From the cell containing the given text, extract its center point as (x, y) coordinate. 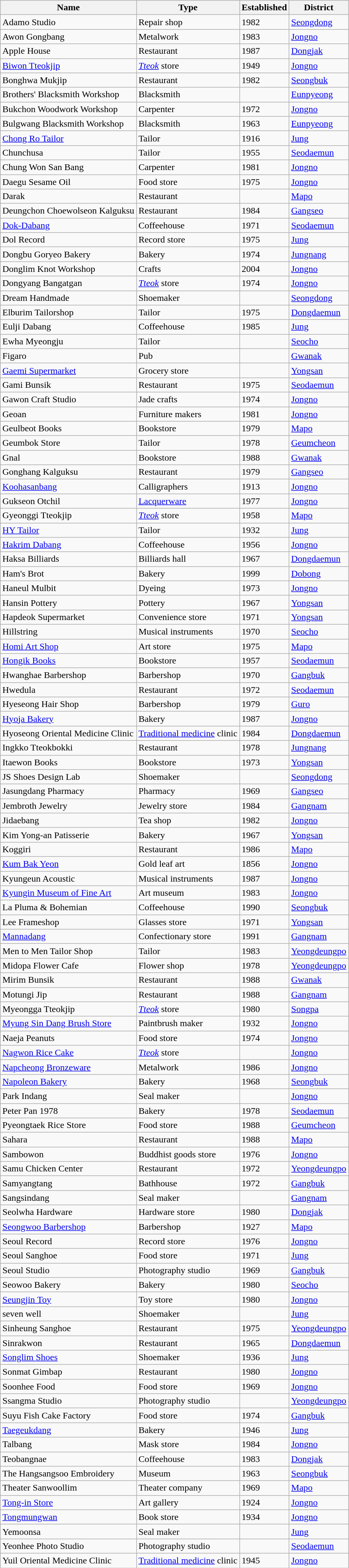
Pub (188, 356)
Ssangma Studio (68, 1401)
Guro (318, 704)
1965 (264, 1343)
Kim Yong-an Patisserie (68, 835)
Pharmacy (188, 791)
Kyungeun Acoustic (68, 878)
Songpa (318, 1009)
Donglim Knot Workshop (68, 269)
Teobangnae (68, 1459)
Motungi Jip (68, 994)
Jade crafts (188, 399)
Gami Bunsik (68, 385)
Songlim Shoes (68, 1358)
Sambowon (68, 1154)
Seoul Sanghoe (68, 1256)
Buddhist goods store (188, 1154)
1916 (264, 138)
Soonhee Food (68, 1386)
Haneul Mulbit (68, 588)
Apple House (68, 51)
Sonmat Gimbap (68, 1372)
Established (264, 8)
Confectionary store (188, 937)
Figaro (68, 356)
Kum Bak Yeon (68, 864)
Art gallery (188, 1502)
Ingkko Tteokbokki (68, 748)
Samu Chicken Center (68, 1169)
Repair shop (188, 22)
1985 (264, 327)
Geoan (68, 414)
Geulbeot Books (68, 429)
Seoul Studio (68, 1270)
Sahara (68, 1140)
1946 (264, 1430)
Kyungin Museum of Fine Art (68, 893)
Pottery (188, 602)
Mirim Bunsik (68, 980)
Hwedula (68, 690)
Seoul Record (68, 1241)
Crafts (188, 269)
Homi Art Shop (68, 646)
Gold leaf art (188, 864)
Myung Sin Dang Brush Store (68, 1023)
Hyeseong Hair Shop (68, 704)
Hapdeok Supermarket (68, 617)
1913 (264, 487)
Sinrakwon (68, 1343)
Pyeongtaek Rice Store (68, 1125)
1956 (264, 545)
Gukseon Otchil (68, 501)
Furniture makers (188, 414)
Naeja Peanuts (68, 1038)
Ewha Myeongju (68, 341)
Suyu Fish Cake Factory (68, 1415)
Napoleon Bakery (68, 1081)
Glasses store (188, 922)
Seolwha Hardware (68, 1212)
Yeonhee Photo Studio (68, 1546)
Jewelry store (188, 806)
Lacquerware (188, 501)
Convenience store (188, 617)
Dream Handmade (68, 298)
Koohasanbang (68, 487)
Koggiri (68, 849)
Tea shop (188, 820)
District (318, 8)
Mask store (188, 1444)
Sangsindang (68, 1198)
Toy store (188, 1299)
1936 (264, 1358)
Chunchusa (68, 153)
1949 (264, 66)
Grocery store (188, 370)
Dok-Dabang (68, 225)
1927 (264, 1227)
Theater company (188, 1488)
1957 (264, 661)
Sinheung Sanghoe (68, 1328)
Name (68, 8)
Adamo Studio (68, 22)
Theater Sanwoollim (68, 1488)
Museum (188, 1473)
Seongwoo Barbershop (68, 1227)
Jembroth Jewelry (68, 806)
Gawon Craft Studio (68, 399)
Yemoonsa (68, 1531)
1991 (264, 937)
Chung Won San Bang (68, 167)
Darak (68, 196)
1945 (264, 1560)
Jasungdang Pharmacy (68, 791)
La Pluma & Bohemian (68, 908)
Bonghwa Mukjip (68, 80)
Napcheong Bronzeware (68, 1067)
1977 (264, 501)
Eulji Dabang (68, 327)
1999 (264, 574)
Bukchon Woodwork Workshop (68, 109)
Art store (188, 646)
Taegeukdang (68, 1430)
Gnal (68, 458)
Geumbok Store (68, 443)
Park Indang (68, 1096)
1968 (264, 1081)
Hansin Pottery (68, 602)
Midopa Flower Cafe (68, 966)
1958 (264, 516)
Elburim Tailorshop (68, 312)
Myeongga Tteokjip (68, 1009)
seven well (68, 1314)
Art museum (188, 893)
Brothers' Blacksmith Workshop (68, 95)
Deungchon Choewolseon Kalguksu (68, 211)
The Hangsangsoo Embroidery (68, 1473)
Hakrim Dabang (68, 545)
Yuil Oriental Medicine Clinic (68, 1560)
Paintbrush maker (188, 1023)
Dyeing (188, 588)
Book store (188, 1517)
Daegu Sesame Oil (68, 182)
Samyangtang (68, 1183)
1990 (264, 908)
Talbang (68, 1444)
Type (188, 8)
Tong-in Store (68, 1502)
Jidaebang (68, 820)
Biwon Tteokjip (68, 66)
Hongik Books (68, 661)
Billiards hall (188, 559)
Mannadang (68, 937)
Hyoja Bakery (68, 719)
Tongmungwan (68, 1517)
Ham's Brot (68, 574)
Haksa Billiards (68, 559)
Dol Record (68, 240)
Gaemi Supermarket (68, 370)
Nagwon Rice Cake (68, 1052)
Hwanghae Barbershop (68, 675)
Calligraphers (188, 487)
Bathhouse (188, 1183)
Chong Ro Tailor (68, 138)
Hardware store (188, 1212)
Seungjin Toy (68, 1299)
Lee Frameshop (68, 922)
Gyeonggi Tteokjip (68, 516)
HY Tailor (68, 530)
Bulgwang Blacksmith Workshop (68, 124)
Hillstring (68, 631)
1955 (264, 153)
2004 (264, 269)
Dongbu Goryeo Bakery (68, 254)
Hyoseong Oriental Medicine Clinic (68, 733)
1924 (264, 1502)
Flower shop (188, 966)
JS Shoes Design Lab (68, 777)
Dongyang Bangatgan (68, 283)
Itaewon Books (68, 762)
Dobong (318, 574)
1934 (264, 1517)
Peter Pan 1978 (68, 1111)
Gonghang Kalguksu (68, 472)
Men to Men Tailor Shop (68, 951)
Awon Gongbang (68, 37)
1856 (264, 864)
Seowoo Bakery (68, 1285)
